From the cell containing the given text, extract its center point as [X, Y] coordinate. 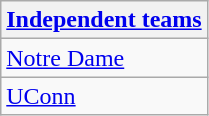
Independent teams [104, 20]
UConn [104, 96]
Notre Dame [104, 58]
